Find where the given text appears and provide that cell's center as [X, Y] coordinate. 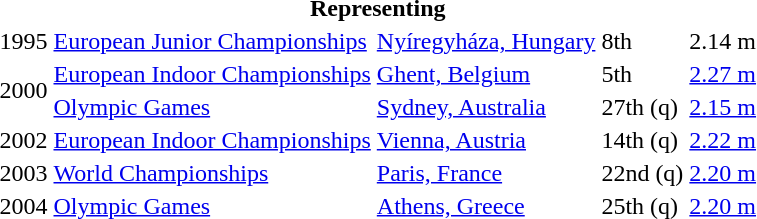
14th (q) [642, 140]
27th (q) [642, 107]
Nyíregyháza, Hungary [486, 41]
Ghent, Belgium [486, 74]
Sydney, Australia [486, 107]
Vienna, Austria [486, 140]
World Championships [212, 173]
5th [642, 74]
22nd (q) [642, 173]
Paris, France [486, 173]
European Junior Championships [212, 41]
Olympic Games [212, 107]
8th [642, 41]
